Find where the given text appears and provide that cell's center as (x, y) coordinate. 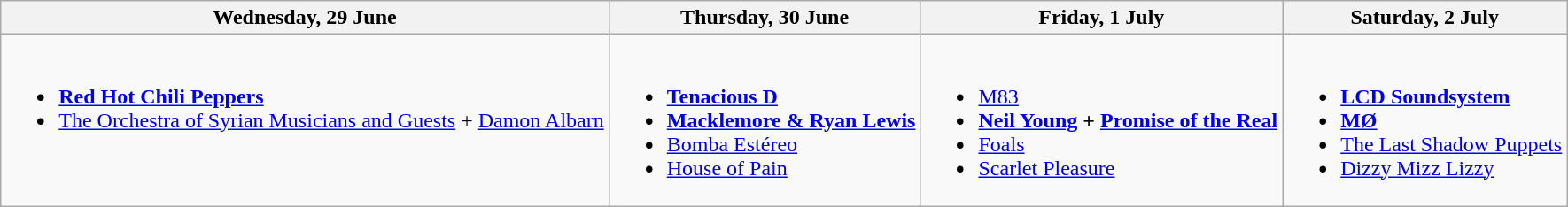
M83Neil Young + Promise of the RealFoalsScarlet Pleasure (1102, 120)
Red Hot Chili PeppersThe Orchestra of Syrian Musicians and Guests + Damon Albarn (305, 120)
Wednesday, 29 June (305, 18)
Friday, 1 July (1102, 18)
Tenacious DMacklemore & Ryan LewisBomba EstéreoHouse of Pain (765, 120)
Saturday, 2 July (1424, 18)
Thursday, 30 June (765, 18)
LCD SoundsystemMØThe Last Shadow PuppetsDizzy Mizz Lizzy (1424, 120)
